Scan for the cell matching the given text and deliver its (X, Y) coordinate at center. 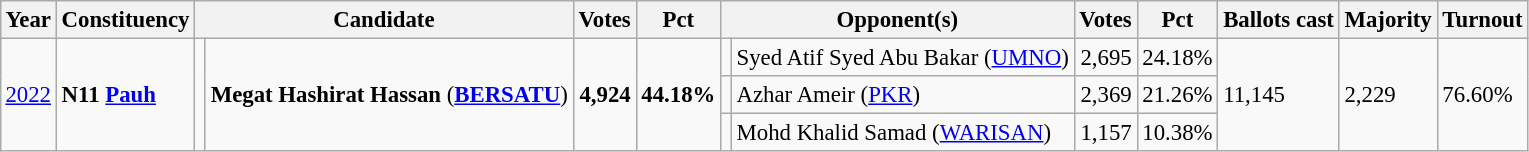
N11 Pauh (125, 94)
1,157 (1106, 133)
Azhar Ameir (PKR) (902, 95)
76.60% (1482, 94)
21.26% (1178, 95)
Year (28, 20)
Ballots cast (1278, 20)
11,145 (1278, 94)
4,924 (604, 94)
2,695 (1106, 57)
Megat Hashirat Hassan (BERSATU) (389, 94)
Majority (1388, 20)
Opponent(s) (898, 20)
Constituency (125, 20)
2,369 (1106, 95)
2022 (28, 94)
2,229 (1388, 94)
44.18% (678, 94)
Mohd Khalid Samad (WARISAN) (902, 133)
10.38% (1178, 133)
Candidate (384, 20)
24.18% (1178, 57)
Turnout (1482, 20)
Syed Atif Syed Abu Bakar (UMNO) (902, 57)
